Return [X, Y] of the center of cell containing provided text 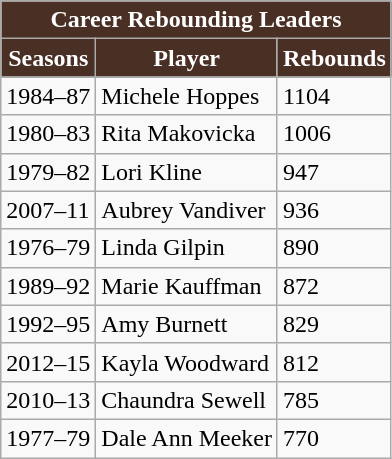
1977–79 [48, 438]
Rebounds [334, 58]
785 [334, 400]
1980–83 [48, 134]
Michele Hoppes [187, 96]
947 [334, 172]
1976–79 [48, 248]
1984–87 [48, 96]
Aubrey Vandiver [187, 210]
1979–82 [48, 172]
770 [334, 438]
Seasons [48, 58]
812 [334, 362]
936 [334, 210]
1006 [334, 134]
2010–13 [48, 400]
Marie Kauffman [187, 286]
2012–15 [48, 362]
Dale Ann Meeker [187, 438]
1992–95 [48, 324]
Rita Makovicka [187, 134]
2007–11 [48, 210]
Player [187, 58]
890 [334, 248]
Linda Gilpin [187, 248]
1104 [334, 96]
Amy Burnett [187, 324]
Chaundra Sewell [187, 400]
Lori Kline [187, 172]
829 [334, 324]
1989–92 [48, 286]
Kayla Woodward [187, 362]
Career Rebounding Leaders [196, 20]
872 [334, 286]
